Detect which cell encompasses the target text, then output its [X, Y] center coordinate. 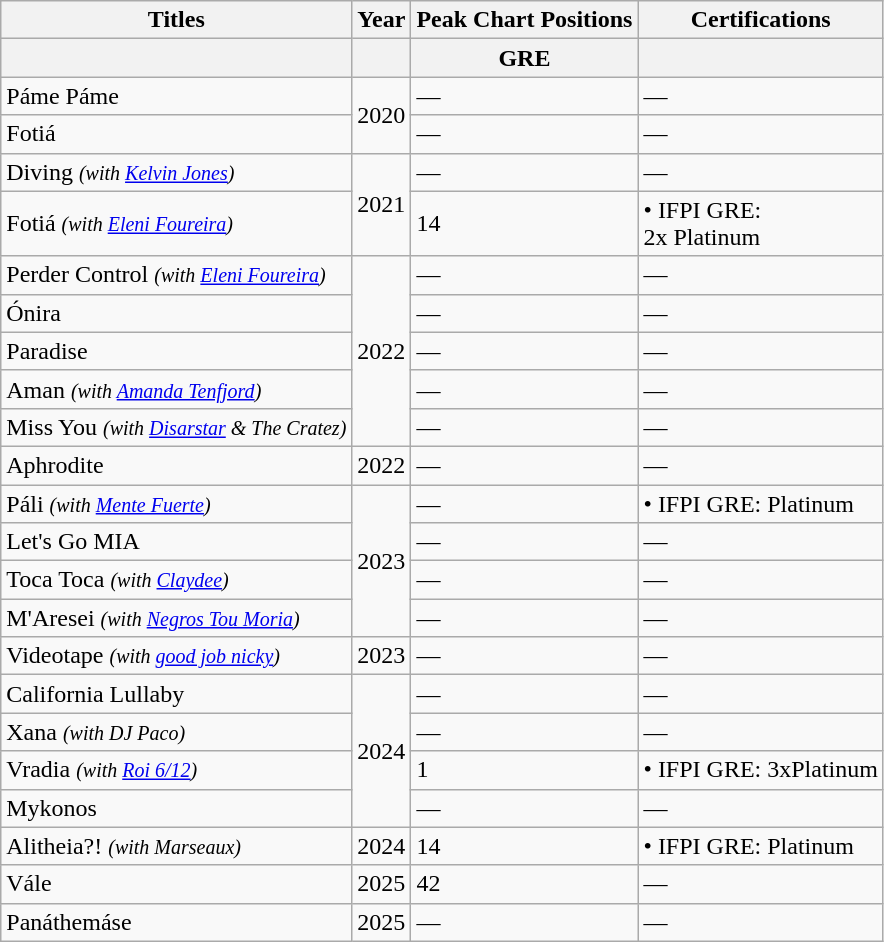
Alitheia?! (with Marseaux) [176, 846]
1 [524, 770]
Panáthemáse [176, 922]
Toca Toca (with Claydee) [176, 580]
• IFPI GRE:2x Platinum [760, 224]
Paradise [176, 351]
Vále [176, 884]
Fotiá [176, 134]
Aman (with Amanda Tenfjord) [176, 389]
Miss You (with Disarstar & The Cratez) [176, 427]
M'Aresei (with Negros Tou Moria) [176, 618]
Let's Go MIA [176, 542]
California Lullaby [176, 694]
Páli (with Mente Fuerte) [176, 503]
• IFPI GRE: 3xPlatinum [760, 770]
Aphrodite [176, 465]
Mykonos [176, 808]
Vradia (with Roi 6/12) [176, 770]
Xana (with DJ Paco) [176, 732]
GRE [524, 58]
Páme Páme [176, 96]
Ónira [176, 313]
Videotape (with good job nicky) [176, 656]
2020 [382, 115]
Titles [176, 20]
42 [524, 884]
Perder Control (with Eleni Foureira) [176, 275]
Peak Chart Positions [524, 20]
Certifications [760, 20]
Fotiá (with Eleni Foureira) [176, 224]
Year [382, 20]
Diving (with Kelvin Jones) [176, 172]
2021 [382, 204]
